Return the [X, Y] coordinate for the center point of the cell that contains the specified text.  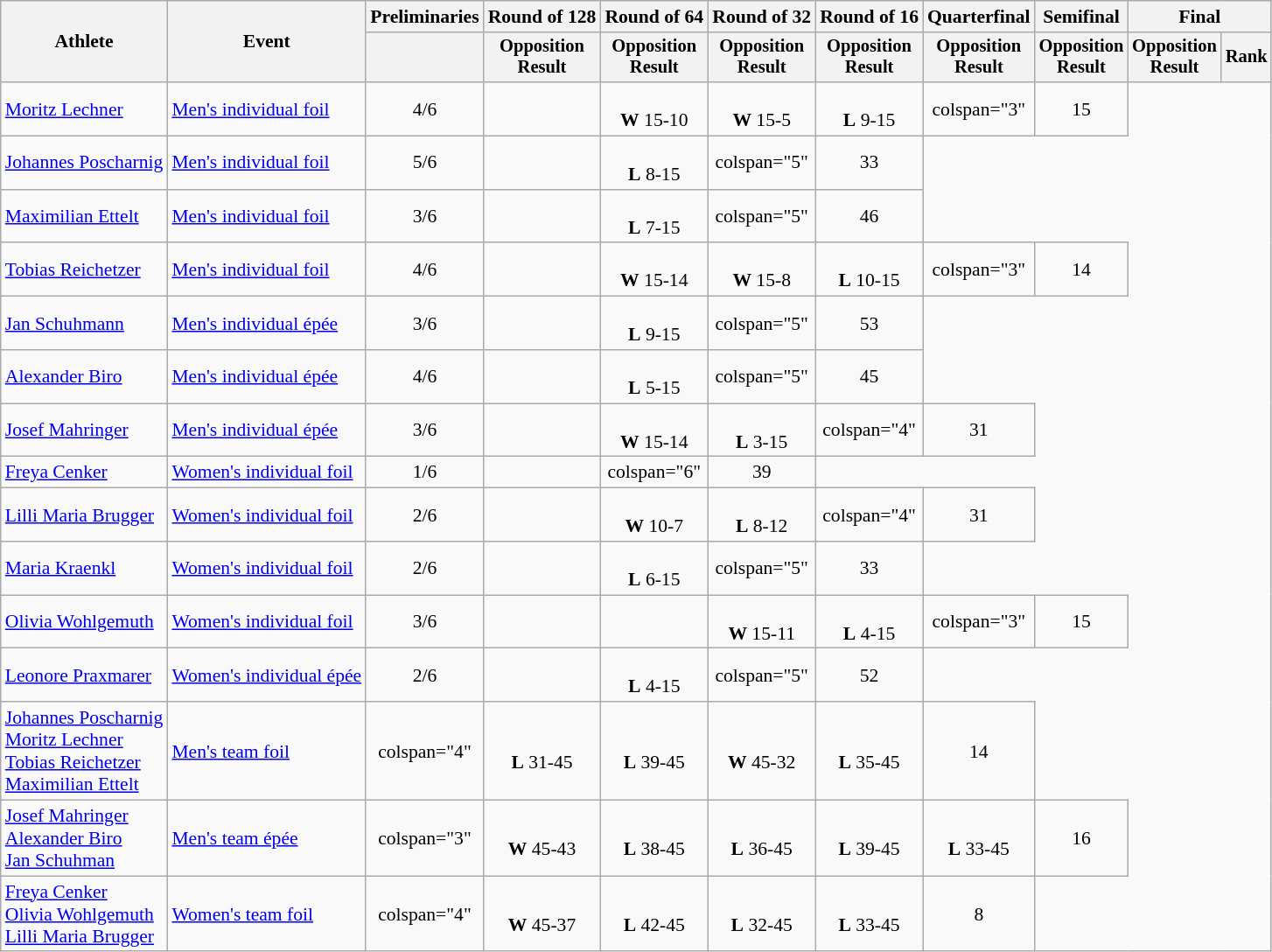
Final [1199, 17]
Alexander Biro [84, 376]
colspan="6" [654, 472]
Round of 32 [761, 17]
L 35-45 [870, 751]
Johannes PoscharnigMoritz LechnerTobias ReichetzerMaximilian Ettelt [84, 751]
Round of 16 [870, 17]
Freya Cenker [84, 472]
Lilli Maria Brugger [84, 514]
Women's individual épée [266, 675]
L 6-15 [654, 569]
W 15-10 [654, 108]
Maximilian Ettelt [84, 217]
Josef MahringerAlexander BiroJan Schuhman [84, 838]
Men's team foil [266, 751]
Moritz Lechner [84, 108]
Women's team foil [266, 913]
53 [870, 324]
W 45-43 [542, 838]
45 [870, 376]
Round of 128 [542, 17]
Event [266, 42]
46 [870, 217]
52 [870, 675]
Jan Schuhmann [84, 324]
L 32-45 [761, 913]
L 36-45 [761, 838]
L 7-15 [654, 217]
W 15-11 [761, 621]
L 8-12 [761, 514]
8 [979, 913]
Round of 64 [654, 17]
L 5-15 [654, 376]
Preliminaries [424, 17]
L 38-45 [654, 838]
L 3-15 [761, 430]
W 15-8 [761, 269]
Athlete [84, 42]
1/6 [424, 472]
Tobias Reichetzer [84, 269]
Olivia Wohlgemuth [84, 621]
Freya CenkerOlivia WohlgemuthLilli Maria Brugger [84, 913]
W 45-37 [542, 913]
Josef Mahringer [84, 430]
W 15-5 [761, 108]
Johannes Poscharnig [84, 163]
L 10-15 [870, 269]
16 [1081, 838]
39 [761, 472]
Leonore Praxmarer [84, 675]
L 31-45 [542, 751]
5/6 [424, 163]
Maria Kraenkl [84, 569]
W 10-7 [654, 514]
W 45-32 [761, 751]
Men's team épée [266, 838]
L 42-45 [654, 913]
L 8-15 [654, 163]
Quarterfinal [979, 17]
Semifinal [1081, 17]
Rank [1247, 58]
